Extract the (x, y) coordinate from the center of the cell holding the provided text.  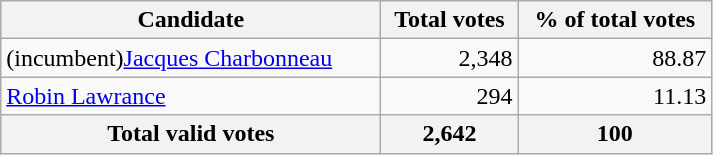
Robin Lawrance (191, 96)
Total valid votes (191, 134)
% of total votes (615, 20)
294 (450, 96)
100 (615, 134)
2,642 (450, 134)
Total votes (450, 20)
(incumbent)Jacques Charbonneau (191, 58)
2,348 (450, 58)
Candidate (191, 20)
88.87 (615, 58)
11.13 (615, 96)
